Find where the given text appears and provide that cell's center as [X, Y] coordinate. 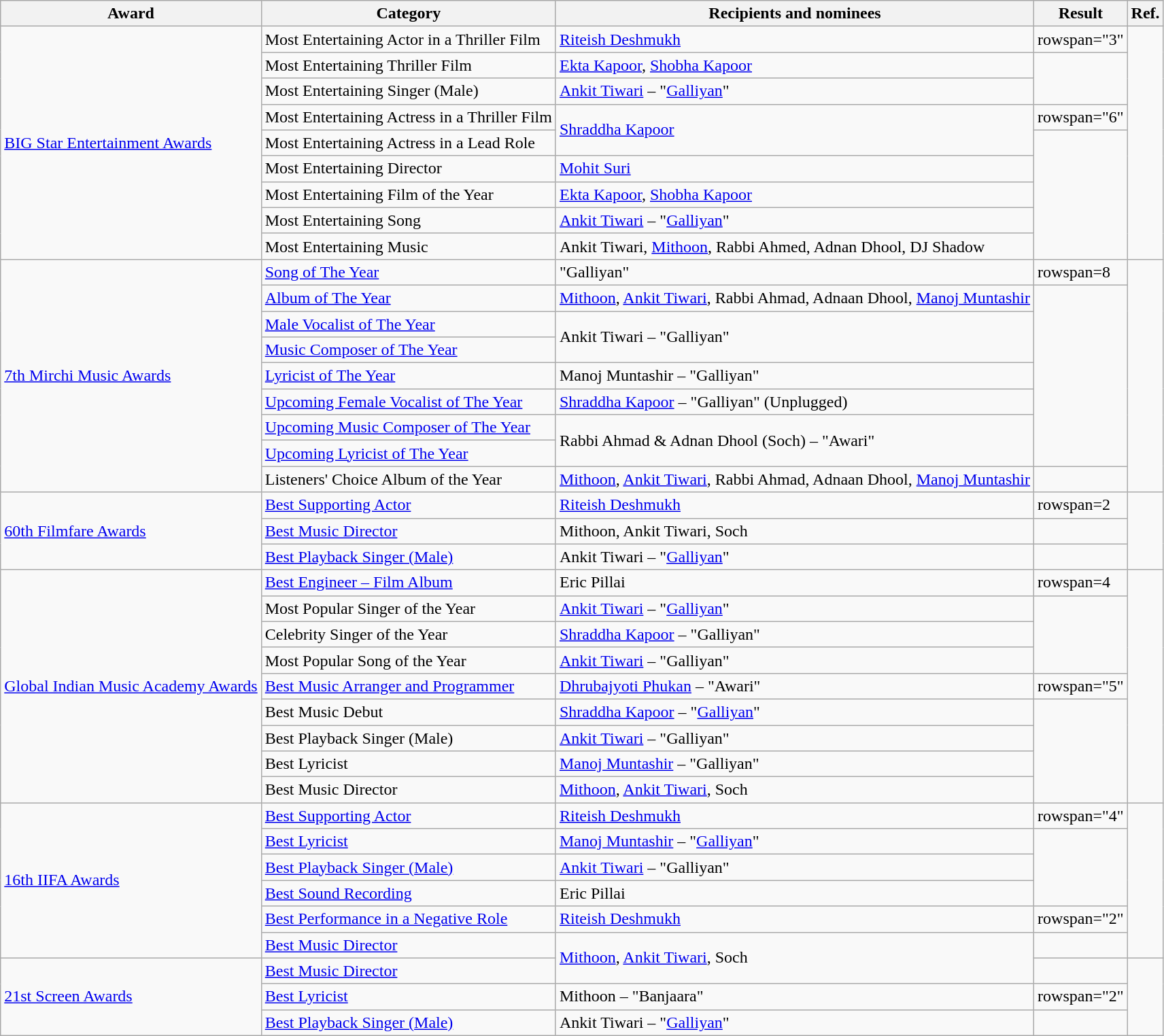
7th Mirchi Music Awards [131, 375]
Category [408, 14]
Best Engineer – Film Album [408, 583]
Most Entertaining Singer (Male) [408, 91]
rowspan="6" [1081, 117]
Most Entertaining Actor in a Thriller Film [408, 39]
Listeners' Choice Album of the Year [408, 479]
Upcoming Female Vocalist of The Year [408, 402]
rowspan=8 [1081, 272]
Most Entertaining Music [408, 246]
Upcoming Lyricist of The Year [408, 453]
Most Entertaining Thriller Film [408, 65]
Celebrity Singer of the Year [408, 634]
rowspan="3" [1081, 39]
rowspan="5" [1081, 686]
Award [131, 14]
Shraddha Kapoor – "Galliyan" (Unplugged) [794, 402]
rowspan=2 [1081, 505]
Recipients and nominees [794, 14]
Male Vocalist of The Year [408, 324]
Dhrubajyoti Phukan – "Awari" [794, 686]
Result [1081, 14]
Lyricist of The Year [408, 376]
rowspan=4 [1081, 583]
Most Entertaining Actress in a Lead Role [408, 143]
Ankit Tiwari, Mithoon, Rabbi Ahmed, Adnan Dhool, DJ Shadow [794, 246]
Most Entertaining Director [408, 169]
Rabbi Ahmad & Adnan Dhool (Soch) – "Awari" [794, 441]
Best Music Arranger and Programmer [408, 686]
Ref. [1145, 14]
Most Popular Song of the Year [408, 660]
Mohit Suri [794, 169]
16th IIFA Awards [131, 880]
Album of The Year [408, 298]
"Galliyan" [794, 272]
Music Composer of The Year [408, 350]
60th Filmfare Awards [131, 531]
Most Entertaining Film of the Year [408, 194]
rowspan="4" [1081, 816]
Most Entertaining Song [408, 220]
BIG Star Entertainment Awards [131, 143]
Best Music Debut [408, 712]
Song of The Year [408, 272]
Shraddha Kapoor [794, 130]
Global Indian Music Academy Awards [131, 687]
Upcoming Music Composer of The Year [408, 428]
Best Performance in a Negative Role [408, 919]
Best Sound Recording [408, 893]
Most Popular Singer of the Year [408, 608]
Most Entertaining Actress in a Thriller Film [408, 117]
Mithoon – "Banjaara" [794, 997]
21st Screen Awards [131, 997]
